Locate the cell with the specified text and output its [X, Y] center coordinate. 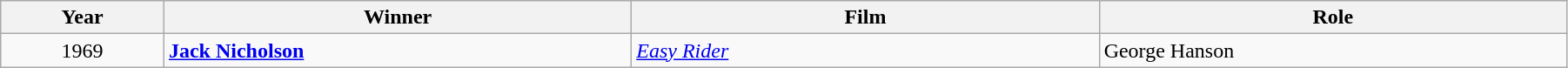
Easy Rider [865, 51]
Film [865, 17]
Jack Nicholson [397, 51]
Year [83, 17]
Winner [397, 17]
1969 [83, 51]
George Hanson [1333, 51]
Role [1333, 17]
